Extract the [x, y] coordinate from the center of the cell holding the provided text.  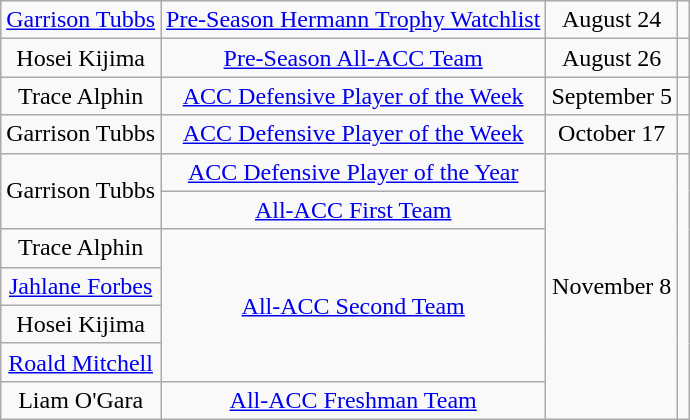
August 26 [612, 58]
All-ACC Second Team [354, 305]
All-ACC First Team [354, 210]
ACC Defensive Player of the Year [354, 172]
November 8 [612, 286]
October 17 [612, 134]
All-ACC Freshman Team [354, 400]
August 24 [612, 20]
Roald Mitchell [81, 362]
Jahlane Forbes [81, 286]
Pre-Season Hermann Trophy Watchlist [354, 20]
Pre-Season All-ACC Team [354, 58]
September 5 [612, 96]
Liam O'Gara [81, 400]
